From the cell containing the given text, extract its center point as [x, y] coordinate. 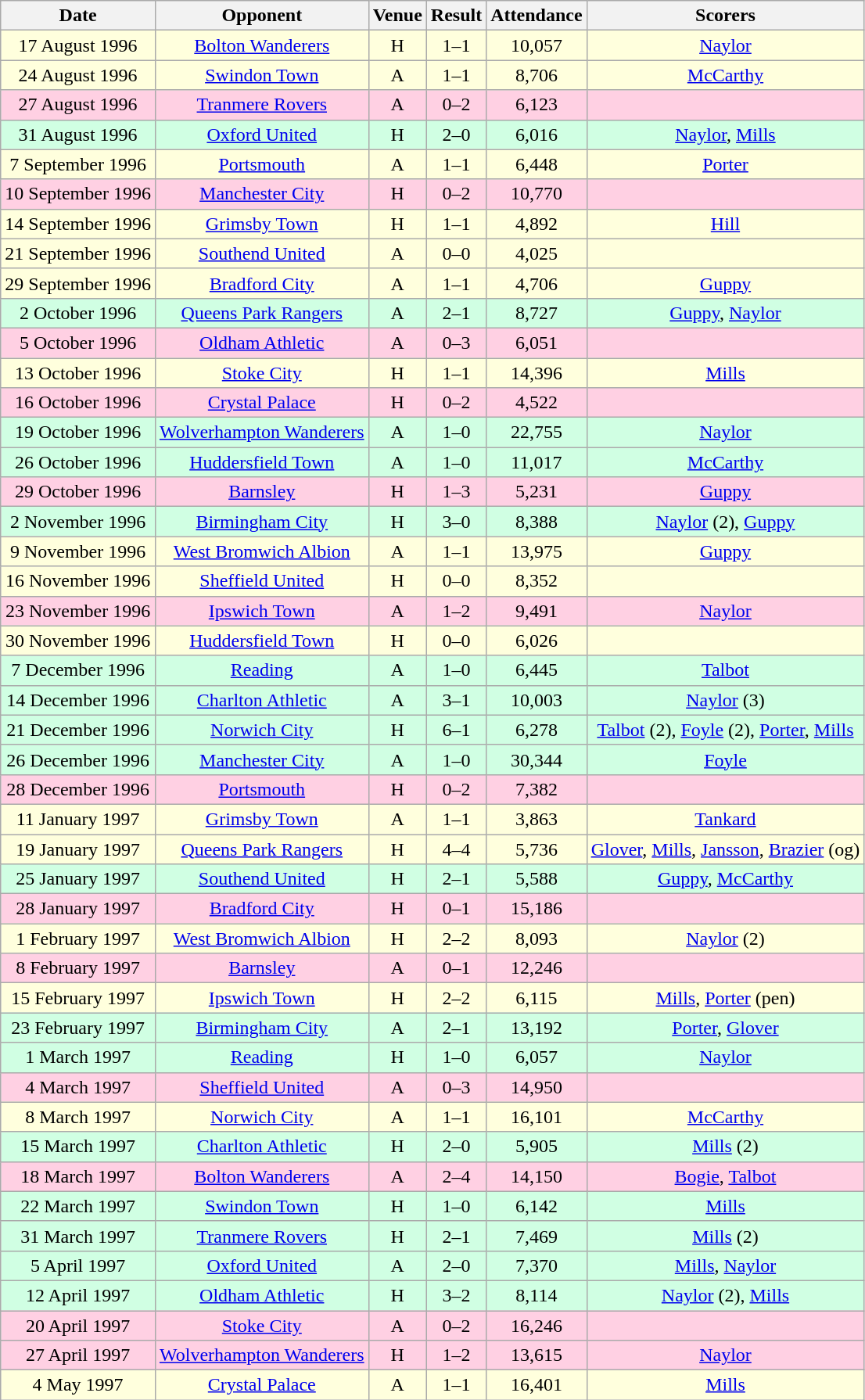
22 March 1997 [78, 1206]
11 January 1997 [78, 819]
Porter [726, 164]
4 May 1997 [78, 1385]
29 September 1996 [78, 283]
31 March 1997 [78, 1236]
5,588 [537, 879]
1–3 [456, 492]
Porter, Glover [726, 1028]
10 September 1996 [78, 194]
17 August 1996 [78, 45]
4,522 [537, 403]
Naylor (3) [726, 700]
10,003 [537, 700]
4,706 [537, 283]
19 January 1997 [78, 849]
6,123 [537, 105]
15 March 1997 [78, 1147]
Venue [397, 16]
7,469 [537, 1236]
9 November 1996 [78, 551]
8 February 1997 [78, 968]
9,491 [537, 611]
4 March 1997 [78, 1087]
Talbot [726, 670]
8,352 [537, 581]
16 October 1996 [78, 403]
16,101 [537, 1117]
30 November 1996 [78, 641]
2 October 1996 [78, 313]
16 November 1996 [78, 581]
28 January 1997 [78, 909]
5 October 1996 [78, 343]
5 April 1997 [78, 1265]
8,727 [537, 313]
27 August 1996 [78, 105]
14 September 1996 [78, 224]
14,950 [537, 1087]
25 January 1997 [78, 879]
27 April 1997 [78, 1355]
23 November 1996 [78, 611]
Naylor (2) [726, 939]
6,445 [537, 670]
26 December 1996 [78, 759]
2 November 1996 [78, 522]
3–0 [456, 522]
30,344 [537, 759]
4–4 [456, 849]
1 March 1997 [78, 1057]
Bogie, Talbot [726, 1176]
13,615 [537, 1355]
6,448 [537, 164]
13,975 [537, 551]
28 December 1996 [78, 789]
Date [78, 16]
Mills, Naylor [726, 1265]
12 April 1997 [78, 1295]
8 March 1997 [78, 1117]
Guppy, McCarthy [726, 879]
1 February 1997 [78, 939]
2–4 [456, 1176]
14,396 [537, 373]
20 April 1997 [78, 1326]
18 March 1997 [78, 1176]
Guppy, Naylor [726, 313]
10,057 [537, 45]
5,231 [537, 492]
29 October 1996 [78, 492]
6,142 [537, 1206]
21 December 1996 [78, 730]
Naylor (2), Guppy [726, 522]
Result [456, 16]
Naylor, Mills [726, 135]
Naylor (2), Mills [726, 1295]
Tankard [726, 819]
Foyle [726, 759]
Hill [726, 224]
3–2 [456, 1295]
19 October 1996 [78, 433]
14 December 1996 [78, 700]
3–1 [456, 700]
6,051 [537, 343]
6,057 [537, 1057]
8,388 [537, 522]
6,278 [537, 730]
13 October 1996 [78, 373]
Glover, Mills, Jansson, Brazier (og) [726, 849]
8,706 [537, 75]
Mills, Porter (pen) [726, 998]
3,863 [537, 819]
8,093 [537, 939]
6,026 [537, 641]
16,246 [537, 1326]
31 August 1996 [78, 135]
6,115 [537, 998]
21 September 1996 [78, 253]
13,192 [537, 1028]
7 December 1996 [78, 670]
7,382 [537, 789]
7 September 1996 [78, 164]
Talbot (2), Foyle (2), Porter, Mills [726, 730]
6,016 [537, 135]
16,401 [537, 1385]
Scorers [726, 16]
14,150 [537, 1176]
4,025 [537, 253]
22,755 [537, 433]
6–1 [456, 730]
Attendance [537, 16]
7,370 [537, 1265]
10,770 [537, 194]
5,736 [537, 849]
15,186 [537, 909]
Opponent [261, 16]
12,246 [537, 968]
15 February 1997 [78, 998]
24 August 1996 [78, 75]
8,114 [537, 1295]
26 October 1996 [78, 462]
5,905 [537, 1147]
4,892 [537, 224]
23 February 1997 [78, 1028]
11,017 [537, 462]
